Provide the [X, Y] coordinate of the cell's center where the given text is located.  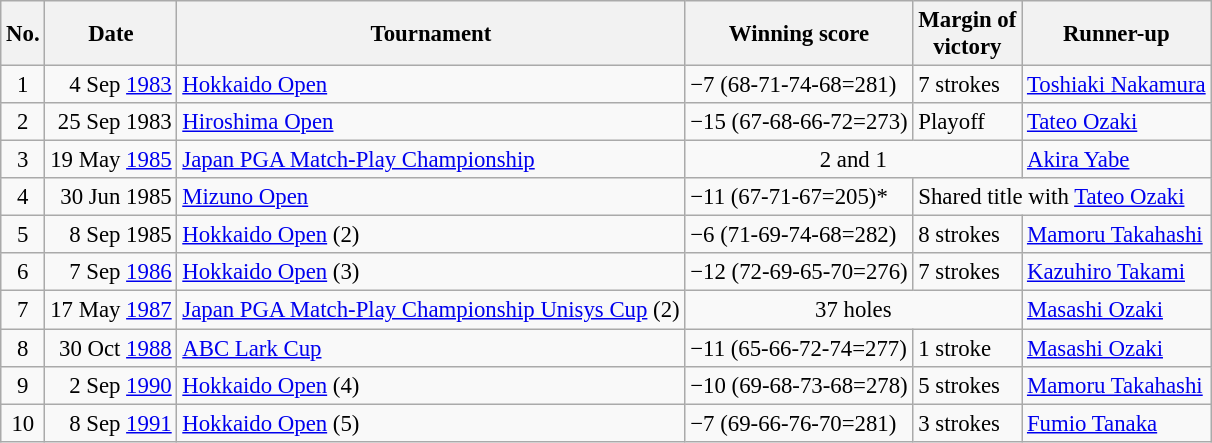
−7 (69-66-76-70=281) [799, 423]
30 Jun 1985 [111, 197]
4 Sep 1983 [111, 85]
7 Sep 1986 [111, 273]
Toshiaki Nakamura [1116, 85]
10 [23, 423]
Shared title with Tateo Ozaki [1062, 197]
Date [111, 34]
Margin ofvictory [968, 34]
7 [23, 310]
−12 (72-69-65-70=276) [799, 273]
8 Sep 1985 [111, 235]
Winning score [799, 34]
−7 (68-71-74-68=281) [799, 85]
4 [23, 197]
2 and 1 [854, 160]
37 holes [854, 310]
Kazuhiro Takami [1116, 273]
−11 (65-66-72-74=277) [799, 348]
Japan PGA Match-Play Championship [431, 160]
3 strokes [968, 423]
2 Sep 1990 [111, 385]
Hokkaido Open (2) [431, 235]
Akira Yabe [1116, 160]
−15 (67-68-66-72=273) [799, 122]
−6 (71-69-74-68=282) [799, 235]
8 strokes [968, 235]
25 Sep 1983 [111, 122]
Japan PGA Match-Play Championship Unisys Cup (2) [431, 310]
Fumio Tanaka [1116, 423]
No. [23, 34]
17 May 1987 [111, 310]
8 [23, 348]
9 [23, 385]
Mizuno Open [431, 197]
Hiroshima Open [431, 122]
3 [23, 160]
19 May 1985 [111, 160]
6 [23, 273]
2 [23, 122]
ABC Lark Cup [431, 348]
1 stroke [968, 348]
−11 (67-71-67=205)* [799, 197]
Playoff [968, 122]
5 [23, 235]
1 [23, 85]
Tournament [431, 34]
8 Sep 1991 [111, 423]
Tateo Ozaki [1116, 122]
Hokkaido Open (5) [431, 423]
−10 (69-68-73-68=278) [799, 385]
5 strokes [968, 385]
Runner-up [1116, 34]
Hokkaido Open [431, 85]
Hokkaido Open (4) [431, 385]
30 Oct 1988 [111, 348]
Hokkaido Open (3) [431, 273]
